Return the (X, Y) coordinate for the center point of the cell that contains the specified text.  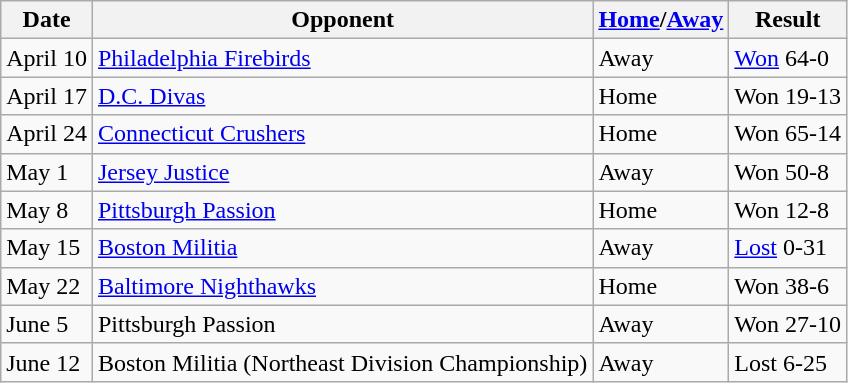
May 1 (47, 172)
April 10 (47, 58)
Jersey Justice (342, 172)
Boston Militia (Northeast Division Championship) (342, 362)
Lost 6-25 (788, 362)
D.C. Divas (342, 96)
June 12 (47, 362)
Connecticut Crushers (342, 134)
Lost 0-31 (788, 248)
Won 12-8 (788, 210)
April 17 (47, 96)
Won 64-0 (788, 58)
Date (47, 20)
Home/Away (661, 20)
Won 50-8 (788, 172)
May 15 (47, 248)
Opponent (342, 20)
April 24 (47, 134)
June 5 (47, 324)
Boston Militia (342, 248)
May 8 (47, 210)
Baltimore Nighthawks (342, 286)
Result (788, 20)
Won 27-10 (788, 324)
Won 38-6 (788, 286)
Philadelphia Firebirds (342, 58)
Won 19-13 (788, 96)
Won 65-14 (788, 134)
May 22 (47, 286)
